Output the (X, Y) coordinate of the center of the cell containing the given text.  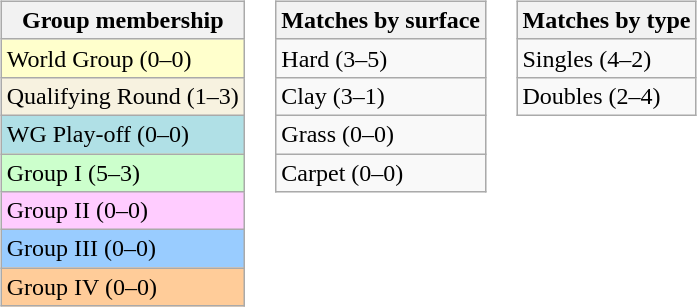
Matches by surface (381, 20)
Clay (3–1) (381, 96)
Matches by type (606, 20)
Qualifying Round (1–3) (122, 96)
Singles (4–2) (606, 58)
Group II (0–0) (122, 211)
World Group (0–0) (122, 58)
Hard (3–5) (381, 58)
Group IV (0–0) (122, 287)
Group I (5–3) (122, 173)
Group III (0–0) (122, 249)
Group membership (122, 20)
WG Play-off (0–0) (122, 134)
Grass (0–0) (381, 134)
Carpet (0–0) (381, 173)
Doubles (2–4) (606, 96)
